From the cell containing the given text, extract its center point as [x, y] coordinate. 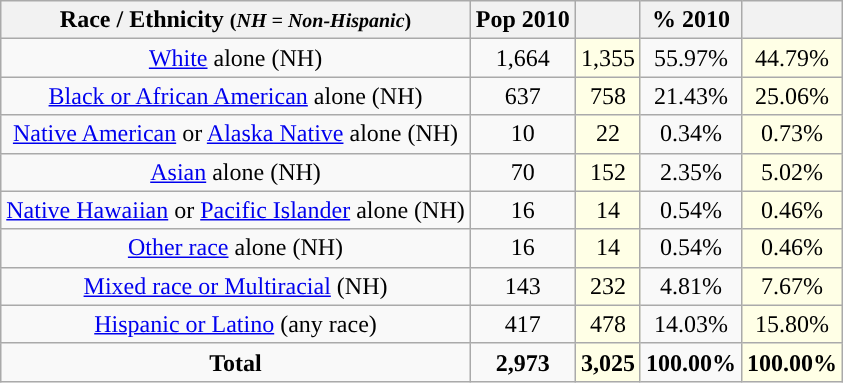
Mixed race or Multiracial (NH) [236, 286]
% 2010 [690, 20]
15.80% [792, 324]
Total [236, 362]
55.97% [690, 58]
14.03% [690, 324]
44.79% [792, 58]
White alone (NH) [236, 58]
Race / Ethnicity (NH = Non-Hispanic) [236, 20]
22 [608, 134]
70 [522, 172]
478 [608, 324]
417 [522, 324]
758 [608, 96]
0.73% [792, 134]
637 [522, 96]
Pop 2010 [522, 20]
1,664 [522, 58]
152 [608, 172]
Native American or Alaska Native alone (NH) [236, 134]
5.02% [792, 172]
Black or African American alone (NH) [236, 96]
Asian alone (NH) [236, 172]
Native Hawaiian or Pacific Islander alone (NH) [236, 210]
Hispanic or Latino (any race) [236, 324]
7.67% [792, 286]
25.06% [792, 96]
4.81% [690, 286]
232 [608, 286]
10 [522, 134]
2.35% [690, 172]
3,025 [608, 362]
21.43% [690, 96]
143 [522, 286]
1,355 [608, 58]
2,973 [522, 362]
Other race alone (NH) [236, 248]
0.34% [690, 134]
